Find where the given text appears and provide that cell's center as (x, y) coordinate. 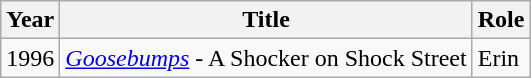
Erin (501, 58)
Role (501, 20)
Title (266, 20)
Goosebumps - A Shocker on Shock Street (266, 58)
Year (30, 20)
1996 (30, 58)
